Pinpoint the cell where the given text exists, returning its [X, Y] midpoint coordinate. 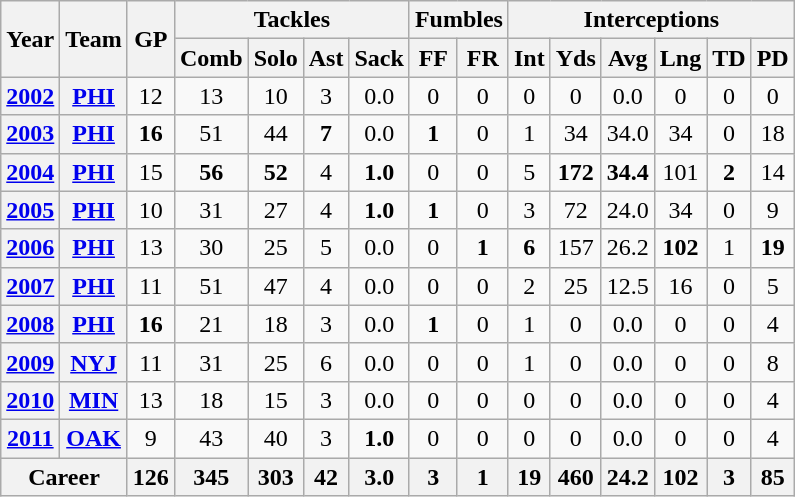
30 [211, 248]
2005 [30, 210]
Year [30, 39]
44 [276, 134]
14 [772, 172]
2002 [30, 96]
460 [576, 477]
303 [276, 477]
Career [64, 477]
2011 [30, 438]
Avg [628, 58]
8 [772, 362]
Tackles [292, 20]
34.4 [628, 172]
21 [211, 324]
72 [576, 210]
FR [482, 58]
Int [529, 58]
26.2 [628, 248]
PD [772, 58]
Team [94, 39]
2008 [30, 324]
Fumbles [458, 20]
56 [211, 172]
40 [276, 438]
12.5 [628, 286]
172 [576, 172]
34.0 [628, 134]
Comb [211, 58]
2010 [30, 400]
47 [276, 286]
345 [211, 477]
MIN [94, 400]
3.0 [379, 477]
Lng [680, 58]
Ast [326, 58]
126 [150, 477]
Interceptions [651, 20]
101 [680, 172]
27 [276, 210]
52 [276, 172]
43 [211, 438]
157 [576, 248]
2006 [30, 248]
NYJ [94, 362]
85 [772, 477]
7 [326, 134]
OAK [94, 438]
GP [150, 39]
Sack [379, 58]
2003 [30, 134]
Yds [576, 58]
42 [326, 477]
12 [150, 96]
Solo [276, 58]
24.2 [628, 477]
2004 [30, 172]
24.0 [628, 210]
TD [729, 58]
2009 [30, 362]
FF [433, 58]
2007 [30, 286]
